Find where the given text appears and provide that cell's center as [x, y] coordinate. 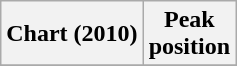
Peak position [189, 34]
Chart (2010) [72, 34]
